From the cell containing the given text, extract its center point as (x, y) coordinate. 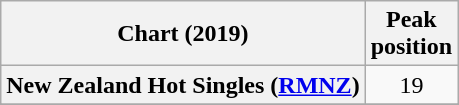
New Zealand Hot Singles (RMNZ) (183, 85)
Peakposition (411, 34)
Chart (2019) (183, 34)
19 (411, 85)
